For the text-containing cell, return its midpoint in [X, Y] coordinate format. 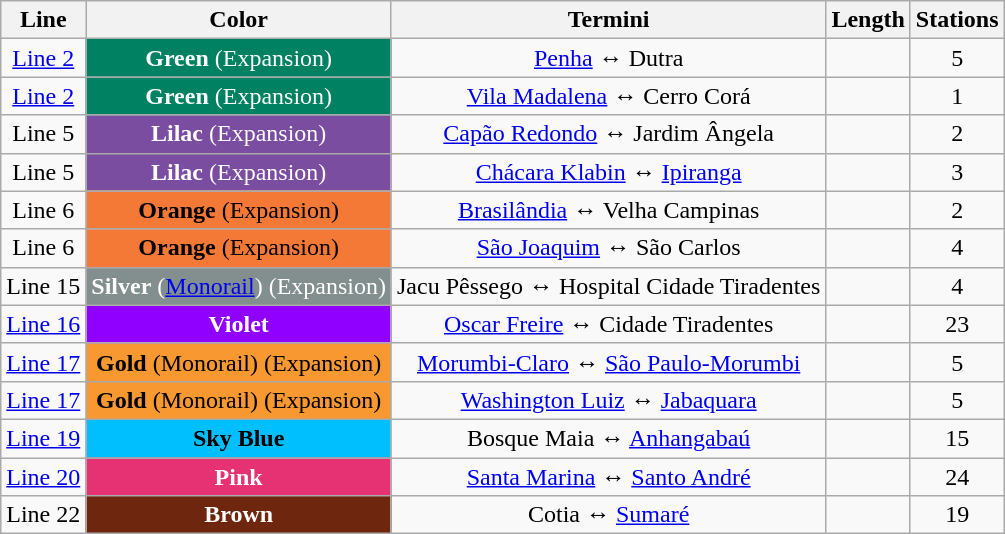
15 [957, 438]
Brasilândia ↔ Velha Campinas [608, 210]
Line 16 [44, 324]
Santa Marina ↔ Santo André [608, 477]
23 [957, 324]
Line 19 [44, 438]
24 [957, 477]
Penha ↔ Dutra [608, 58]
Stations [957, 20]
Bosque Maia ↔ Anhangabaú [608, 438]
Washington Luiz ↔ Jabaquara [608, 400]
Line [44, 20]
Length [868, 20]
Sky Blue [239, 438]
Pink [239, 477]
Termini [608, 20]
19 [957, 515]
São Joaquim ↔ São Carlos [608, 248]
Chácara Klabin ↔ Ipiranga [608, 172]
Morumbi-Claro ↔ São Paulo-Morumbi [608, 362]
Silver (Monorail) (Expansion) [239, 286]
Color [239, 20]
Capão Redondo ↔ Jardim Ângela [608, 134]
Oscar Freire ↔ Cidade Tiradentes [608, 324]
Line 22 [44, 515]
Line 20 [44, 477]
Cotia ↔ Sumaré [608, 515]
1 [957, 96]
Line 15 [44, 286]
Violet [239, 324]
Vila Madalena ↔ Cerro Corá [608, 96]
Brown [239, 515]
3 [957, 172]
Jacu Pêssego ↔ Hospital Cidade Tiradentes [608, 286]
